Scan for the cell matching the given text and deliver its (x, y) coordinate at center. 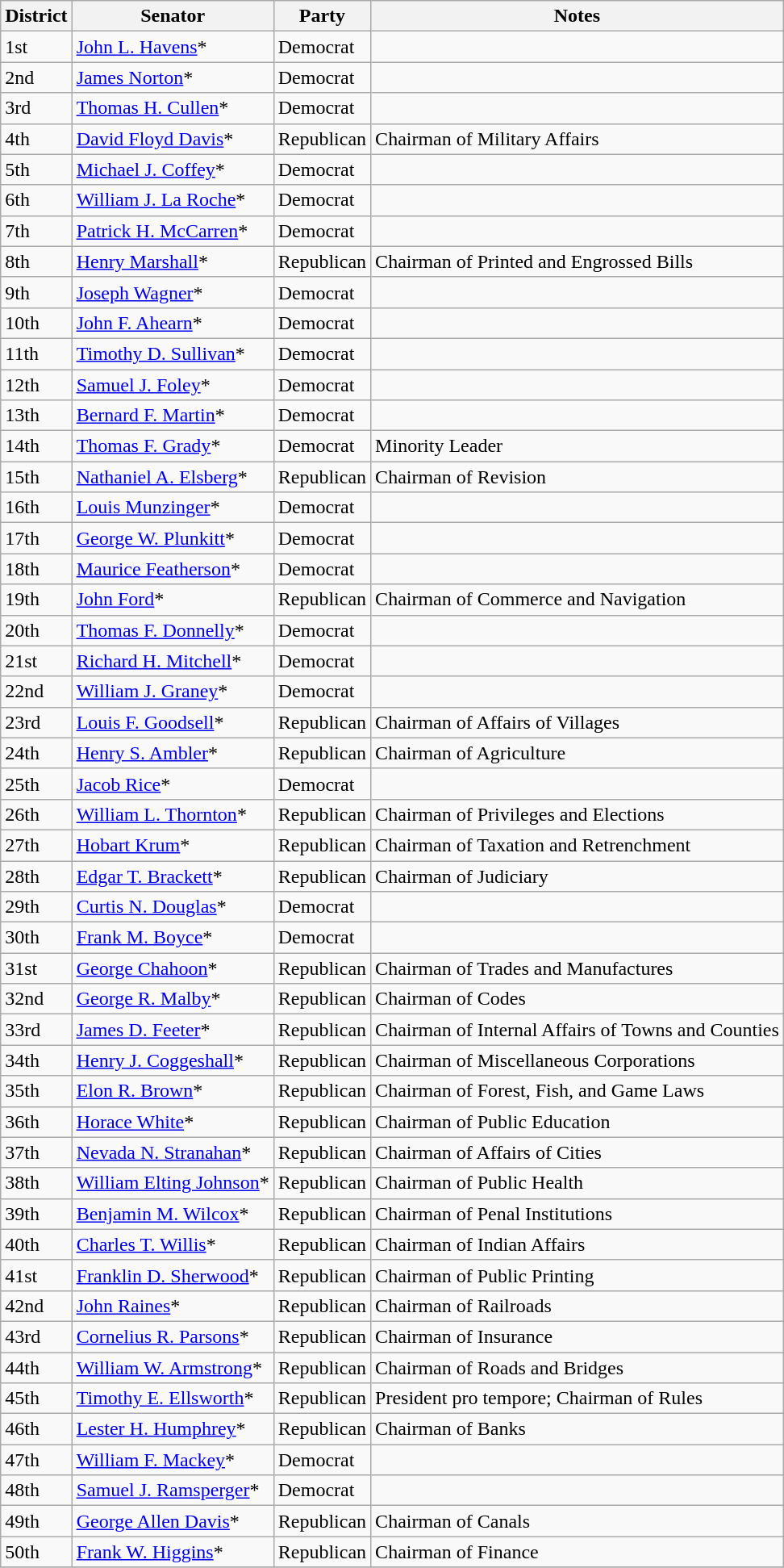
Franklin D. Sherwood* (173, 1275)
Timothy E. Ellsworth* (173, 1399)
Chairman of Public Health (578, 1183)
Party (322, 16)
3rd (36, 108)
Chairman of Public Education (578, 1122)
William J. Graney* (173, 692)
42nd (36, 1306)
Hobart Krum* (173, 845)
Louis F. Goodsell* (173, 722)
50th (36, 1552)
49th (36, 1521)
District (36, 16)
9th (36, 292)
John F. Ahearn* (173, 323)
Nathaniel A. Elsberg* (173, 477)
19th (36, 600)
James Norton* (173, 77)
13th (36, 416)
Senator (173, 16)
27th (36, 845)
Timothy D. Sullivan* (173, 353)
President pro tempore; Chairman of Rules (578, 1399)
Chairman of Taxation and Retrenchment (578, 845)
Thomas F. Grady* (173, 446)
Chairman of Military Affairs (578, 139)
Patrick H. McCarren* (173, 231)
45th (36, 1399)
Chairman of Public Printing (578, 1275)
28th (36, 876)
Frank W. Higgins* (173, 1552)
Chairman of Printed and Engrossed Bills (578, 261)
Chairman of Finance (578, 1552)
1st (36, 47)
29th (36, 907)
Henry S. Ambler* (173, 753)
George Chahoon* (173, 968)
William Elting Johnson* (173, 1183)
36th (36, 1122)
Samuel J. Foley* (173, 385)
15th (36, 477)
William W. Armstrong* (173, 1368)
Michael J. Coffey* (173, 169)
Thomas F. Donnelly* (173, 630)
Chairman of Codes (578, 999)
John Ford* (173, 600)
6th (36, 200)
43rd (36, 1336)
James D. Feeter* (173, 1030)
Louis Munzinger* (173, 508)
John Raines* (173, 1306)
George R. Malby* (173, 999)
23rd (36, 722)
Chairman of Affairs of Villages (578, 722)
44th (36, 1368)
14th (36, 446)
30th (36, 938)
47th (36, 1460)
William J. La Roche* (173, 200)
Chairman of Revision (578, 477)
39th (36, 1214)
11th (36, 353)
Benjamin M. Wilcox* (173, 1214)
Edgar T. Brackett* (173, 876)
David Floyd Davis* (173, 139)
17th (36, 538)
Bernard F. Martin* (173, 416)
Chairman of Internal Affairs of Towns and Counties (578, 1030)
Nevada N. Stranahan* (173, 1152)
Chairman of Roads and Bridges (578, 1368)
Chairman of Commerce and Navigation (578, 600)
Chairman of Trades and Manufactures (578, 968)
Chairman of Canals (578, 1521)
Chairman of Affairs of Cities (578, 1152)
20th (36, 630)
25th (36, 784)
Samuel J. Ramsperger* (173, 1491)
48th (36, 1491)
Lester H. Humphrey* (173, 1429)
2nd (36, 77)
16th (36, 508)
18th (36, 569)
Chairman of Penal Institutions (578, 1214)
Chairman of Railroads (578, 1306)
10th (36, 323)
Thomas H. Cullen* (173, 108)
Henry J. Coggeshall* (173, 1060)
35th (36, 1091)
Chairman of Forest, Fish, and Game Laws (578, 1091)
Elon R. Brown* (173, 1091)
40th (36, 1244)
24th (36, 753)
Horace White* (173, 1122)
26th (36, 814)
William F. Mackey* (173, 1460)
Charles T. Willis* (173, 1244)
Chairman of Miscellaneous Corporations (578, 1060)
33rd (36, 1030)
William L. Thornton* (173, 814)
34th (36, 1060)
Joseph Wagner* (173, 292)
Notes (578, 16)
21st (36, 661)
31st (36, 968)
Chairman of Indian Affairs (578, 1244)
Curtis N. Douglas* (173, 907)
7th (36, 231)
Minority Leader (578, 446)
22nd (36, 692)
5th (36, 169)
Chairman of Privileges and Elections (578, 814)
Cornelius R. Parsons* (173, 1336)
8th (36, 261)
Richard H. Mitchell* (173, 661)
George Allen Davis* (173, 1521)
12th (36, 385)
Frank M. Boyce* (173, 938)
4th (36, 139)
32nd (36, 999)
Chairman of Banks (578, 1429)
Chairman of Insurance (578, 1336)
46th (36, 1429)
Maurice Featherson* (173, 569)
Jacob Rice* (173, 784)
37th (36, 1152)
38th (36, 1183)
Chairman of Judiciary (578, 876)
Chairman of Agriculture (578, 753)
John L. Havens* (173, 47)
41st (36, 1275)
George W. Plunkitt* (173, 538)
Henry Marshall* (173, 261)
